Capture the cell that displays the provided text and extract its [x, y] central coordinate. 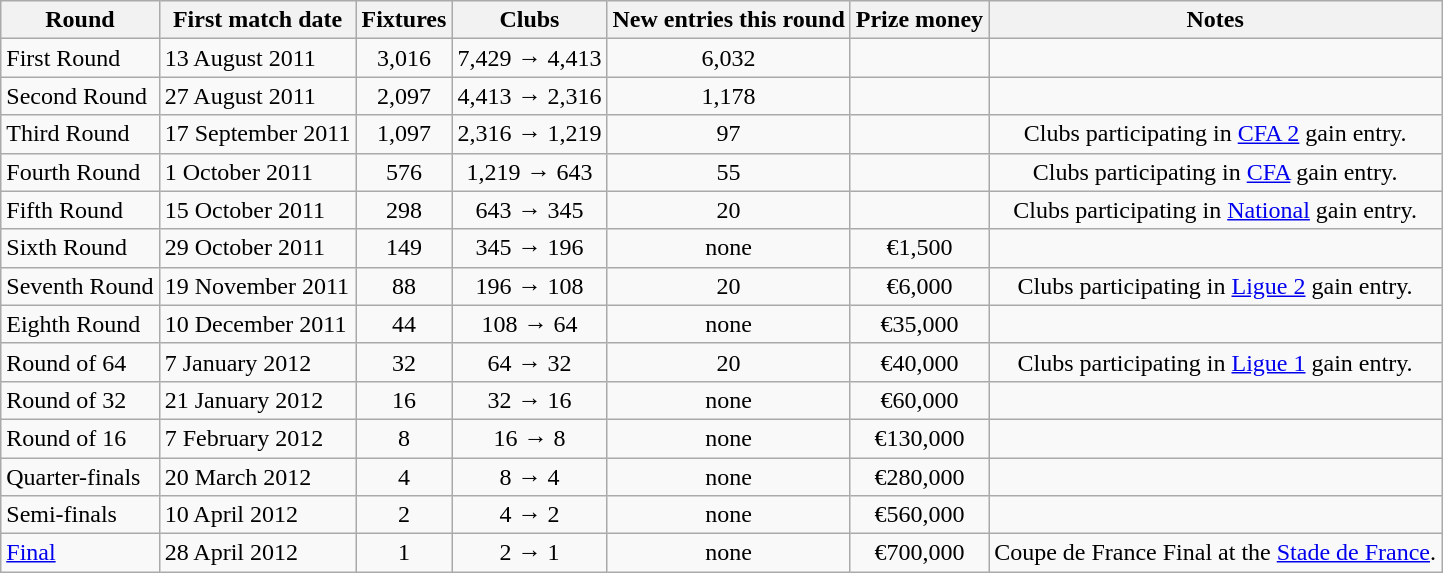
28 April 2012 [258, 553]
Clubs [530, 20]
6,032 [728, 58]
€6,000 [919, 286]
7,429 → 4,413 [530, 58]
€60,000 [919, 400]
55 [728, 172]
First Round [80, 58]
196 → 108 [530, 286]
Sixth Round [80, 248]
13 August 2011 [258, 58]
2 [404, 515]
8 → 4 [530, 477]
1 [404, 553]
29 October 2011 [258, 248]
108 → 64 [530, 324]
32 → 16 [530, 400]
2,097 [404, 96]
Round of 32 [80, 400]
21 January 2012 [258, 400]
15 October 2011 [258, 210]
97 [728, 134]
44 [404, 324]
1,178 [728, 96]
Fifth Round [80, 210]
345 → 196 [530, 248]
€280,000 [919, 477]
16 → 8 [530, 438]
Round of 16 [80, 438]
Round [80, 20]
Clubs participating in Ligue 2 gain entry. [1216, 286]
€560,000 [919, 515]
Eighth Round [80, 324]
Clubs participating in CFA gain entry. [1216, 172]
New entries this round [728, 20]
€700,000 [919, 553]
298 [404, 210]
Fixtures [404, 20]
7 January 2012 [258, 362]
Clubs participating in Ligue 1 gain entry. [1216, 362]
10 December 2011 [258, 324]
Quarter-finals [80, 477]
4 [404, 477]
4 → 2 [530, 515]
Semi-finals [80, 515]
2 → 1 [530, 553]
Fourth Round [80, 172]
Second Round [80, 96]
643 → 345 [530, 210]
32 [404, 362]
2,316 → 1,219 [530, 134]
27 August 2011 [258, 96]
4,413 → 2,316 [530, 96]
Third Round [80, 134]
Coupe de France Final at the Stade de France. [1216, 553]
€130,000 [919, 438]
149 [404, 248]
17 September 2011 [258, 134]
20 March 2012 [258, 477]
1,219 → 643 [530, 172]
€40,000 [919, 362]
Round of 64 [80, 362]
Seventh Round [80, 286]
€35,000 [919, 324]
Clubs participating in National gain entry. [1216, 210]
10 April 2012 [258, 515]
3,016 [404, 58]
88 [404, 286]
Notes [1216, 20]
Final [80, 553]
8 [404, 438]
1,097 [404, 134]
1 October 2011 [258, 172]
Clubs participating in CFA 2 gain entry. [1216, 134]
€1,500 [919, 248]
576 [404, 172]
16 [404, 400]
Prize money [919, 20]
7 February 2012 [258, 438]
19 November 2011 [258, 286]
First match date [258, 20]
64 → 32 [530, 362]
